Pinpoint the cell where the given text exists, returning its [X, Y] midpoint coordinate. 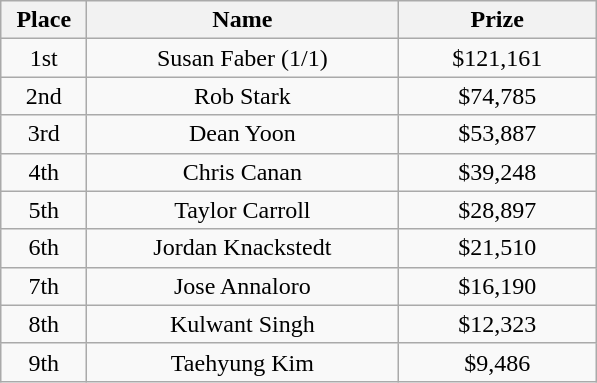
$28,897 [498, 210]
Jose Annaloro [242, 286]
Jordan Knackstedt [242, 248]
Susan Faber (1/1) [242, 58]
Name [242, 20]
Taylor Carroll [242, 210]
$39,248 [498, 172]
Prize [498, 20]
$121,161 [498, 58]
4th [44, 172]
Rob Stark [242, 96]
Dean Yoon [242, 134]
9th [44, 362]
Kulwant Singh [242, 324]
7th [44, 286]
2nd [44, 96]
3rd [44, 134]
Place [44, 20]
6th [44, 248]
$74,785 [498, 96]
$9,486 [498, 362]
8th [44, 324]
1st [44, 58]
$53,887 [498, 134]
$16,190 [498, 286]
$12,323 [498, 324]
5th [44, 210]
Chris Canan [242, 172]
Taehyung Kim [242, 362]
$21,510 [498, 248]
